Scan for the cell matching the given text and deliver its [x, y] coordinate at center. 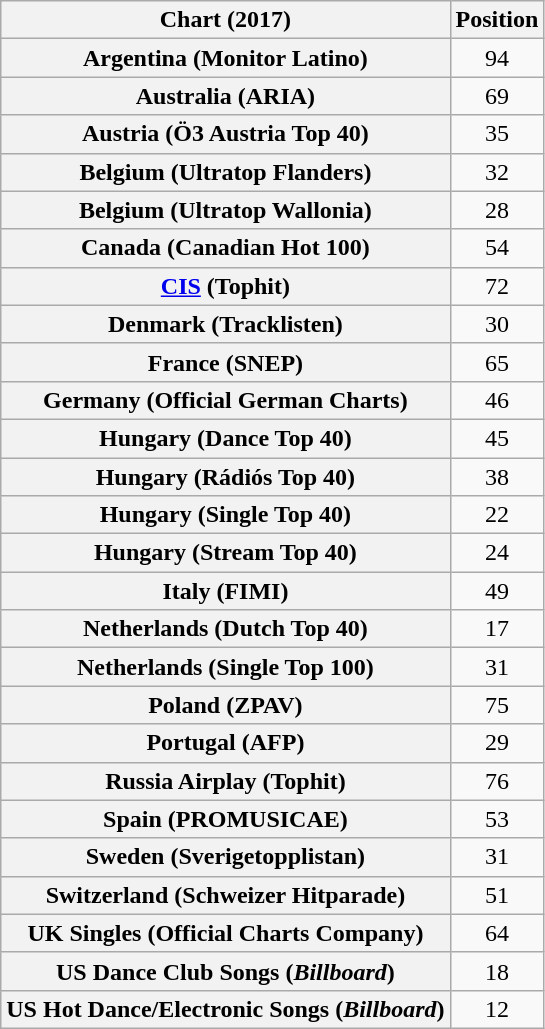
18 [497, 971]
France (SNEP) [226, 362]
12 [497, 1009]
64 [497, 933]
29 [497, 743]
Chart (2017) [226, 20]
53 [497, 819]
US Hot Dance/Electronic Songs (Billboard) [226, 1009]
Denmark (Tracklisten) [226, 324]
69 [497, 96]
Argentina (Monitor Latino) [226, 58]
72 [497, 286]
17 [497, 629]
Belgium (Ultratop Wallonia) [226, 210]
CIS (Tophit) [226, 286]
Switzerland (Schweizer Hitparade) [226, 895]
Austria (Ö3 Austria Top 40) [226, 134]
UK Singles (Official Charts Company) [226, 933]
38 [497, 477]
Canada (Canadian Hot 100) [226, 248]
94 [497, 58]
35 [497, 134]
US Dance Club Songs (Billboard) [226, 971]
24 [497, 553]
Germany (Official German Charts) [226, 400]
Hungary (Single Top 40) [226, 515]
75 [497, 705]
Italy (FIMI) [226, 591]
Australia (ARIA) [226, 96]
Sweden (Sverigetopplistan) [226, 857]
Belgium (Ultratop Flanders) [226, 172]
30 [497, 324]
Spain (PROMUSICAE) [226, 819]
65 [497, 362]
46 [497, 400]
45 [497, 438]
49 [497, 591]
Netherlands (Single Top 100) [226, 667]
Position [497, 20]
Netherlands (Dutch Top 40) [226, 629]
76 [497, 781]
Hungary (Stream Top 40) [226, 553]
54 [497, 248]
Hungary (Rádiós Top 40) [226, 477]
Hungary (Dance Top 40) [226, 438]
22 [497, 515]
28 [497, 210]
Portugal (AFP) [226, 743]
Russia Airplay (Tophit) [226, 781]
51 [497, 895]
Poland (ZPAV) [226, 705]
32 [497, 172]
